For the text-containing cell, return its midpoint in (x, y) coordinate format. 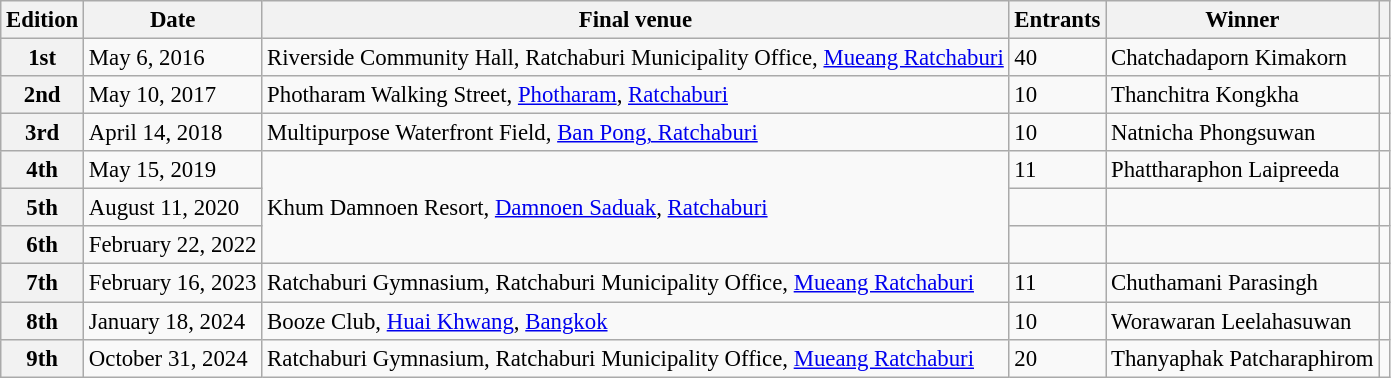
Riverside Community Hall, Ratchaburi Municipality Office, Mueang Ratchaburi (636, 58)
20 (1058, 358)
May 6, 2016 (173, 58)
Winner (1242, 20)
May 10, 2017 (173, 95)
Thanchitra Kongkha (1242, 95)
August 11, 2020 (173, 208)
Phattharaphon Laipreeda (1242, 170)
January 18, 2024 (173, 321)
Edition (42, 20)
May 15, 2019 (173, 170)
Chatchadaporn Kimakorn (1242, 58)
Multipurpose Waterfront Field, Ban Pong, Ratchaburi (636, 133)
7th (42, 283)
2nd (42, 95)
3rd (42, 133)
Entrants (1058, 20)
February 22, 2022 (173, 245)
Chuthamani Parasingh (1242, 283)
Natnicha Phongsuwan (1242, 133)
8th (42, 321)
5th (42, 208)
Final venue (636, 20)
Khum Damnoen Resort, Damnoen Saduak, Ratchaburi (636, 208)
40 (1058, 58)
4th (42, 170)
Photharam Walking Street, Photharam, Ratchaburi (636, 95)
October 31, 2024 (173, 358)
Date (173, 20)
Worawaran Leelahasuwan (1242, 321)
6th (42, 245)
April 14, 2018 (173, 133)
1st (42, 58)
February 16, 2023 (173, 283)
Booze Club, Huai Khwang, Bangkok (636, 321)
Thanyaphak Patcharaphirom (1242, 358)
9th (42, 358)
